For the text-containing cell, return its midpoint in (X, Y) coordinate format. 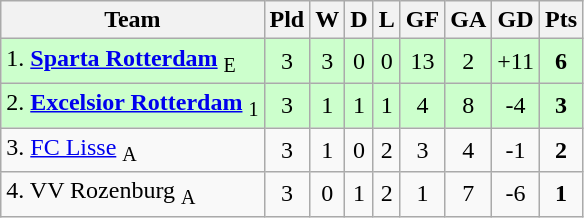
+11 (516, 61)
1. Sparta Rotterdam E (132, 61)
6 (560, 61)
-6 (516, 194)
-4 (516, 105)
13 (422, 61)
8 (468, 105)
Team (132, 20)
L (386, 20)
2. Excelsior Rotterdam 1 (132, 105)
7 (468, 194)
GD (516, 20)
4. VV Rozenburg A (132, 194)
3. FC Lisse A (132, 150)
Pts (560, 20)
Pld (287, 20)
GF (422, 20)
GA (468, 20)
D (359, 20)
-1 (516, 150)
W (328, 20)
